Locate the cell with the specified text and output its (x, y) center coordinate. 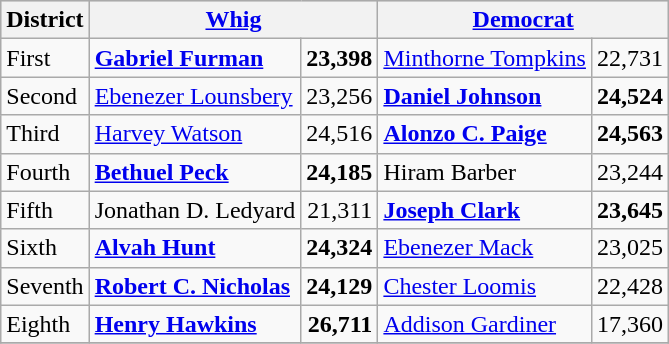
24,516 (340, 134)
Alvah Hunt (195, 248)
17,360 (630, 324)
23,244 (630, 172)
24,563 (630, 134)
Eighth (45, 324)
Seventh (45, 286)
Robert C. Nicholas (195, 286)
Hiram Barber (485, 172)
Ebenezer Lounsbery (195, 96)
23,025 (630, 248)
Ebenezer Mack (485, 248)
Harvey Watson (195, 134)
Chester Loomis (485, 286)
Whig (234, 20)
23,398 (340, 58)
Bethuel Peck (195, 172)
Fourth (45, 172)
Joseph Clark (485, 210)
Alonzo C. Paige (485, 134)
24,324 (340, 248)
First (45, 58)
Henry Hawkins (195, 324)
24,129 (340, 286)
Daniel Johnson (485, 96)
24,185 (340, 172)
24,524 (630, 96)
Gabriel Furman (195, 58)
22,731 (630, 58)
Minthorne Tompkins (485, 58)
Fifth (45, 210)
District (45, 20)
Addison Gardiner (485, 324)
Democrat (524, 20)
21,311 (340, 210)
Sixth (45, 248)
Third (45, 134)
23,256 (340, 96)
23,645 (630, 210)
Second (45, 96)
22,428 (630, 286)
Jonathan D. Ledyard (195, 210)
26,711 (340, 324)
